Search for the cell housing the specified text and yield its [X, Y] center coordinate. 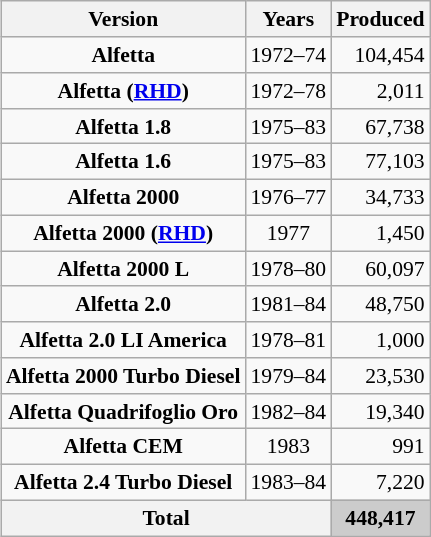
1,000 [380, 340]
1979–84 [288, 376]
Alfetta 2.0 [124, 304]
Version [124, 19]
1972–74 [288, 55]
34,733 [380, 197]
2,011 [380, 91]
Alfetta CEM [124, 447]
Alfetta 1.8 [124, 126]
77,103 [380, 162]
104,454 [380, 55]
Total [166, 518]
Alfetta Quadrifoglio Oro [124, 411]
448,417 [380, 518]
Alfetta 2000 L [124, 269]
Alfetta 2000 Turbo Diesel [124, 376]
1978–80 [288, 269]
Alfetta 2.0 LI America [124, 340]
1972–78 [288, 91]
Alfetta 2000 [124, 197]
60,097 [380, 269]
991 [380, 447]
1978–81 [288, 340]
Alfetta (RHD) [124, 91]
19,340 [380, 411]
Alfetta 1.6 [124, 162]
1976–77 [288, 197]
7,220 [380, 482]
1981–84 [288, 304]
Alfetta 2.4 Turbo Diesel [124, 482]
Alfetta [124, 55]
1982–84 [288, 411]
67,738 [380, 126]
Produced [380, 19]
1,450 [380, 233]
Years [288, 19]
1983–84 [288, 482]
1977 [288, 233]
48,750 [380, 304]
1983 [288, 447]
23,530 [380, 376]
Alfetta 2000 (RHD) [124, 233]
